Return [x, y] of the center of cell containing provided text 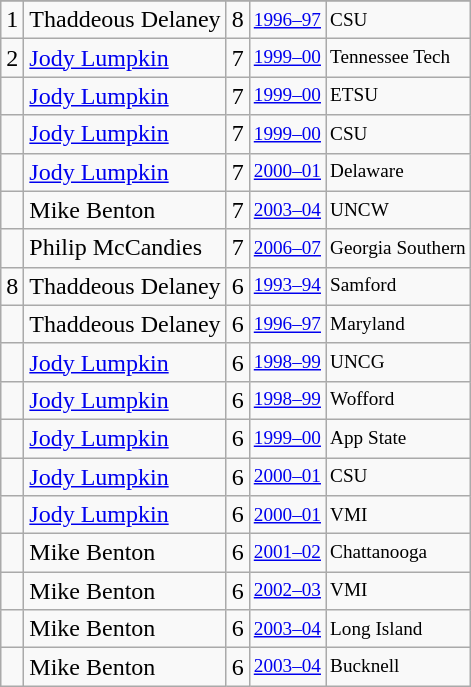
ETSU [398, 96]
1 [12, 20]
Long Island [398, 629]
Maryland [398, 324]
Chattanooga [398, 553]
Delaware [398, 172]
Samford [398, 286]
Bucknell [398, 667]
2001–02 [287, 553]
UNCW [398, 210]
UNCG [398, 362]
2 [12, 58]
Georgia Southern [398, 248]
Tennessee Tech [398, 58]
2006–07 [287, 248]
App State [398, 438]
2002–03 [287, 591]
1993–94 [287, 286]
Philip McCandies [125, 248]
Wofford [398, 400]
